Detect which cell encompasses the target text, then output its (x, y) center coordinate. 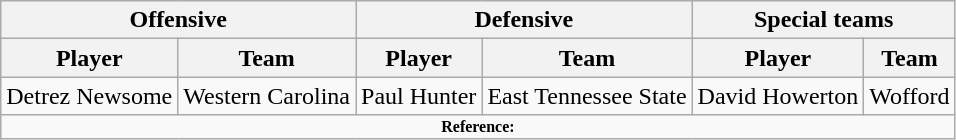
Offensive (178, 20)
Detrez Newsome (90, 96)
Special teams (824, 20)
Reference: (478, 127)
Western Carolina (267, 96)
Paul Hunter (419, 96)
East Tennessee State (587, 96)
Wofford (910, 96)
Defensive (524, 20)
David Howerton (778, 96)
